Return the [X, Y] coordinate for the center point of the cell that contains the specified text.  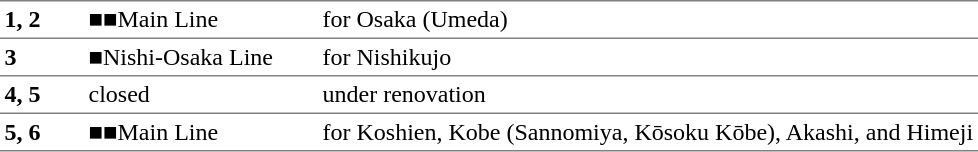
3 [42, 57]
■Nishi-Osaka Line [201, 57]
closed [201, 95]
for Nishikujo [648, 57]
1, 2 [42, 20]
for Osaka (Umeda) [648, 20]
4, 5 [42, 95]
for Koshien, Kobe (Sannomiya, Kōsoku Kōbe), Akashi, and Himeji [648, 132]
under renovation [648, 95]
5, 6 [42, 132]
